Locate the cell with the specified text and output its [X, Y] center coordinate. 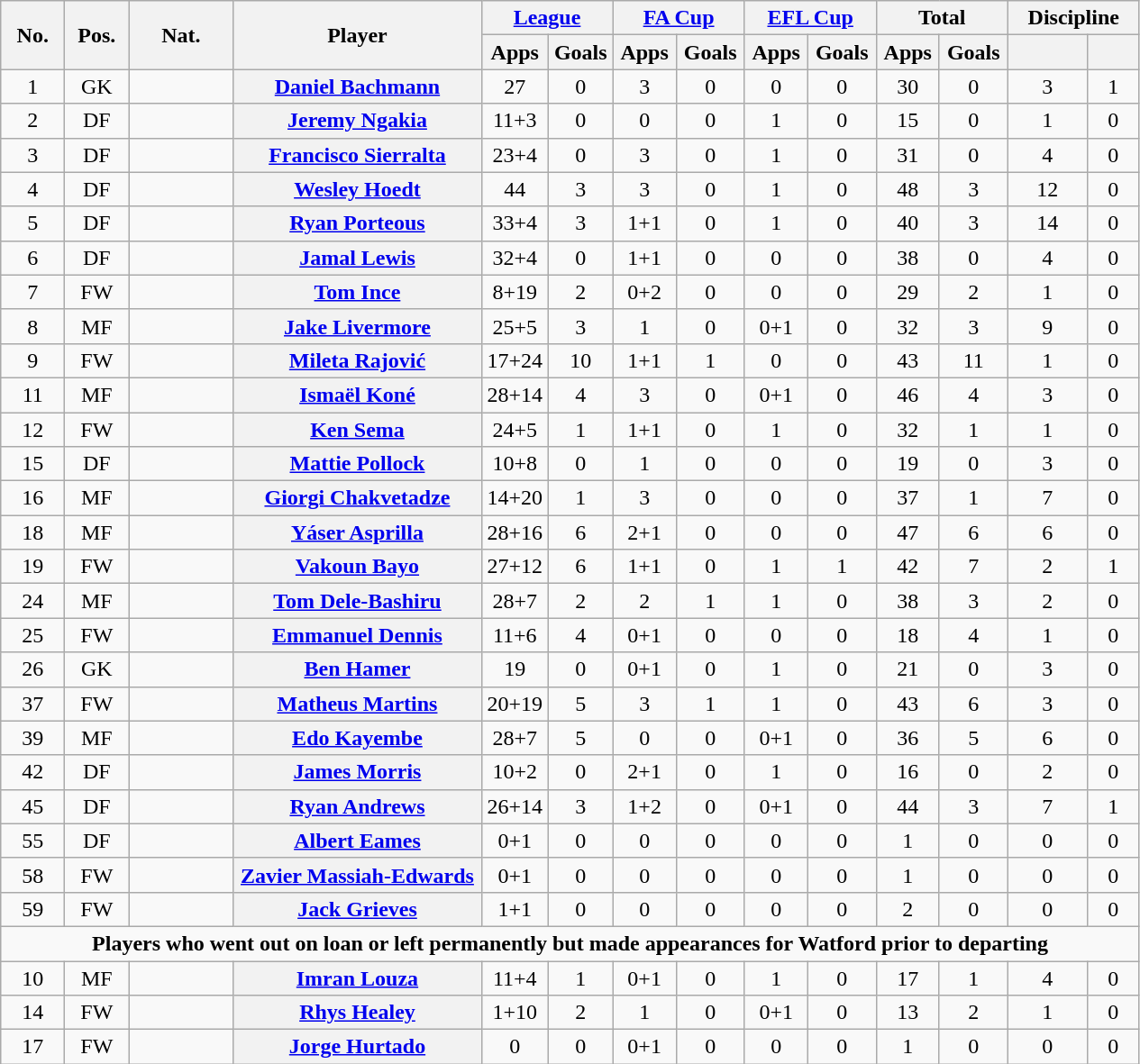
10+8 [515, 464]
48 [907, 189]
Jorge Hurtado [357, 1047]
25 [32, 635]
Jack Grieves [357, 909]
Daniel Bachmann [357, 86]
Edo Kayembe [357, 738]
1+2 [644, 806]
33+4 [515, 223]
Ryan Porteous [357, 223]
Yáser Asprilla [357, 532]
EFL Cup [810, 18]
10+2 [515, 772]
Zavier Massiah-Edwards [357, 875]
11+3 [515, 121]
47 [907, 532]
8 [32, 326]
26+14 [515, 806]
1+10 [515, 1013]
Albert Eames [357, 841]
Ken Sema [357, 430]
46 [907, 395]
31 [907, 155]
32+4 [515, 258]
Discipline [1073, 18]
Ryan Andrews [357, 806]
17+24 [515, 360]
Jeremy Ngakia [357, 121]
25+5 [515, 326]
Jamal Lewis [357, 258]
28+14 [515, 395]
23+4 [515, 155]
11+6 [515, 635]
Rhys Healey [357, 1013]
24 [32, 601]
James Morris [357, 772]
30 [907, 86]
Player [357, 35]
55 [32, 841]
20+19 [515, 704]
45 [32, 806]
Vakoun Bayo [357, 567]
13 [907, 1013]
Ismaël Koné [357, 395]
29 [907, 292]
Mattie Pollock [357, 464]
Nat. [181, 35]
28+16 [515, 532]
0+2 [644, 292]
Giorgi Chakvetadze [357, 498]
No. [32, 35]
24+5 [515, 430]
Total [942, 18]
FA Cup [679, 18]
59 [32, 909]
Pos. [97, 35]
36 [907, 738]
26 [32, 669]
Mileta Rajović [357, 360]
Emmanuel Dennis [357, 635]
39 [32, 738]
14+20 [515, 498]
Imran Louza [357, 978]
27 [515, 86]
Matheus Martins [357, 704]
League [547, 18]
Jake Livermore [357, 326]
8+19 [515, 292]
Ben Hamer [357, 669]
40 [907, 223]
Wesley Hoedt [357, 189]
Players who went out on loan or left permanently but made appearances for Watford prior to departing [570, 943]
Francisco Sierralta [357, 155]
21 [907, 669]
11+4 [515, 978]
27+12 [515, 567]
Tom Ince [357, 292]
58 [32, 875]
Tom Dele-Bashiru [357, 601]
